Capture the cell that displays the provided text and extract its (x, y) central coordinate. 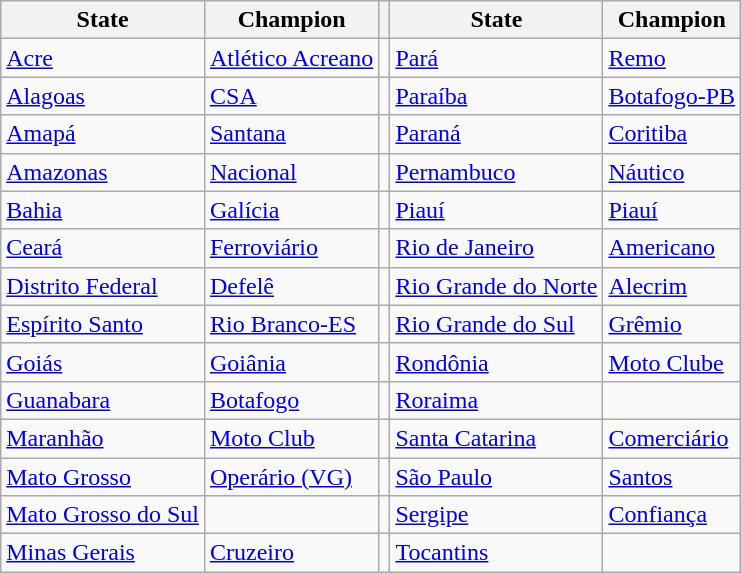
Amapá (103, 134)
Coritiba (672, 134)
Náutico (672, 172)
Santos (672, 477)
Confiança (672, 515)
Defelê (291, 286)
Santa Catarina (496, 438)
Remo (672, 58)
Ceará (103, 248)
Acre (103, 58)
Roraima (496, 400)
Rio Grande do Sul (496, 324)
Alagoas (103, 96)
Moto Club (291, 438)
Galícia (291, 210)
Alecrim (672, 286)
Bahia (103, 210)
Santana (291, 134)
Sergipe (496, 515)
Pará (496, 58)
Maranhão (103, 438)
Espírito Santo (103, 324)
Mato Grosso do Sul (103, 515)
Ferroviário (291, 248)
Comerciário (672, 438)
Tocantins (496, 553)
Paraná (496, 134)
Grêmio (672, 324)
Minas Gerais (103, 553)
Botafogo (291, 400)
Rio Branco-ES (291, 324)
Goiás (103, 362)
Amazonas (103, 172)
Rio de Janeiro (496, 248)
Moto Clube (672, 362)
Operário (VG) (291, 477)
Distrito Federal (103, 286)
Americano (672, 248)
CSA (291, 96)
Guanabara (103, 400)
Pernambuco (496, 172)
Rondônia (496, 362)
Rio Grande do Norte (496, 286)
São Paulo (496, 477)
Cruzeiro (291, 553)
Paraíba (496, 96)
Botafogo-PB (672, 96)
Nacional (291, 172)
Mato Grosso (103, 477)
Goiânia (291, 362)
Atlético Acreano (291, 58)
